Detect which cell encompasses the target text, then output its (X, Y) center coordinate. 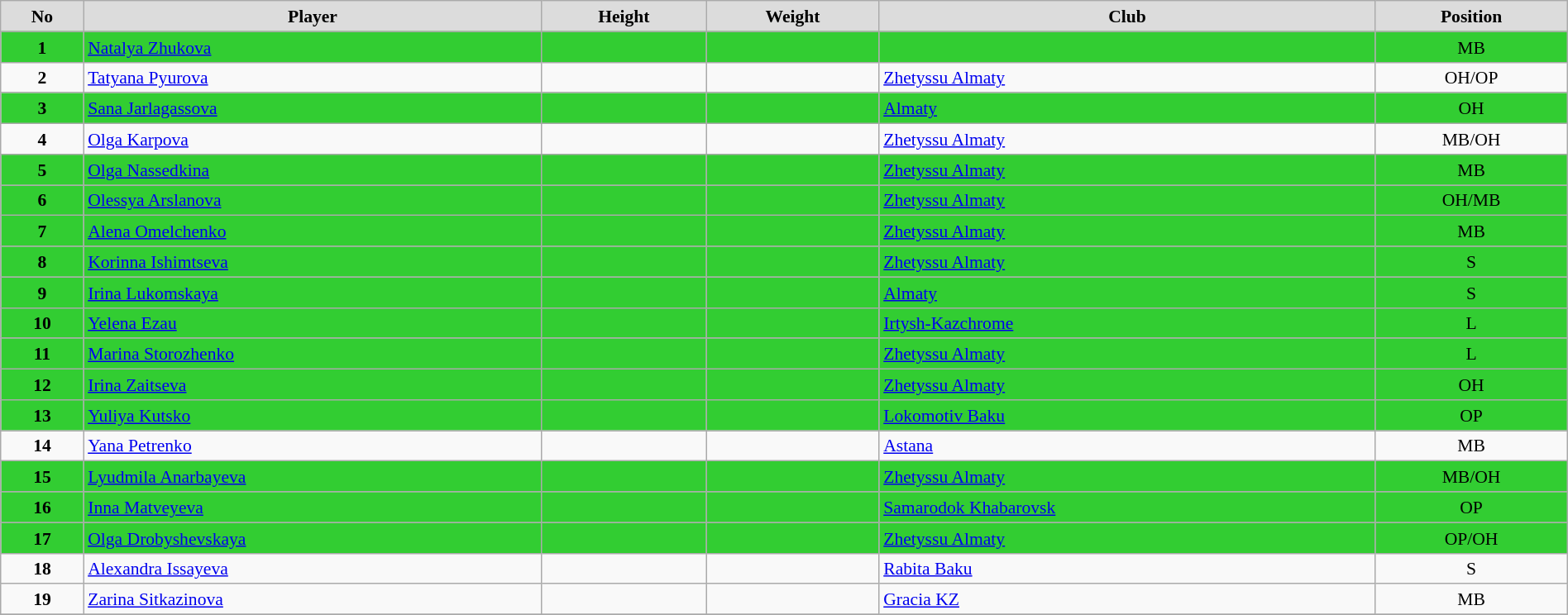
19 (42, 598)
15 (42, 476)
Irtysh-Kazchrome (1127, 322)
No (42, 17)
14 (42, 445)
Samarodok Khabarovsk (1127, 508)
OH/OP (1471, 78)
13 (42, 415)
Irina Lukomskaya (313, 293)
Olessya Arslanova (313, 200)
Olga Karpova (313, 139)
Yana Petrenko (313, 445)
Yuliya Kutsko (313, 415)
Olga Nassedkina (313, 169)
Club (1127, 17)
8 (42, 261)
Alexandra Issayeva (313, 569)
Astana (1127, 445)
Lyudmila Anarbayeva (313, 476)
6 (42, 200)
9 (42, 293)
Irina Zaitseva (313, 384)
Lokomotiv Baku (1127, 415)
Weight (792, 17)
12 (42, 384)
Marina Storozhenko (313, 354)
Alena Omelchenko (313, 231)
17 (42, 537)
3 (42, 107)
Yelena Ezau (313, 322)
Position (1471, 17)
16 (42, 508)
Natalya Zhukova (313, 46)
2 (42, 78)
Tatyana Pyurova (313, 78)
Height (624, 17)
5 (42, 169)
OH/MB (1471, 200)
11 (42, 354)
OP/OH (1471, 537)
4 (42, 139)
Gracia KZ (1127, 598)
10 (42, 322)
7 (42, 231)
Rabita Baku (1127, 569)
Inna Matveyeva (313, 508)
Player (313, 17)
Zarina Sitkazinova (313, 598)
Olga Drobyshevskaya (313, 537)
Korinna Ishimtseva (313, 261)
18 (42, 569)
Sana Jarlagassova (313, 107)
1 (42, 46)
